Search for the cell housing the specified text and yield its (x, y) center coordinate. 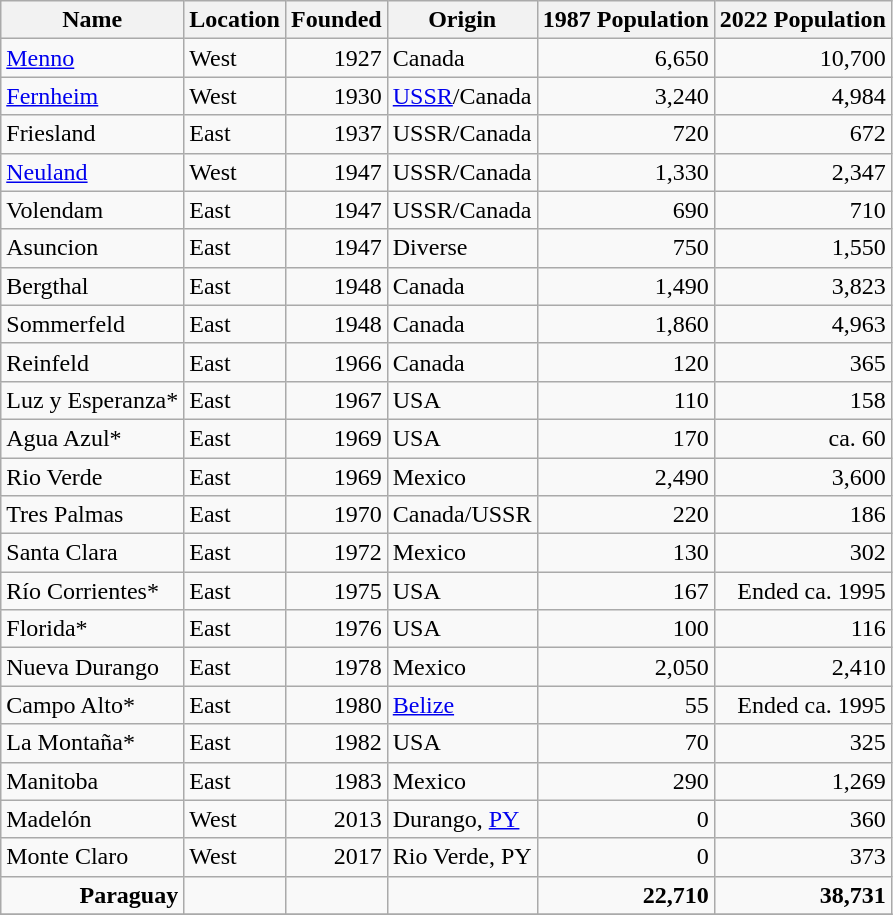
1976 (336, 629)
302 (802, 553)
Santa Clara (92, 553)
1980 (336, 705)
Agua Azul* (92, 438)
690 (626, 210)
Campo Alto* (92, 705)
100 (626, 629)
Rio Verde (92, 477)
720 (626, 134)
750 (626, 248)
Tres Palmas (92, 515)
290 (626, 781)
1982 (336, 743)
1,860 (626, 324)
672 (802, 134)
Volendam (92, 210)
Reinfeld (92, 362)
55 (626, 705)
Canada/USSR (462, 515)
Luz y Esperanza* (92, 400)
Founded (336, 20)
220 (626, 515)
4,963 (802, 324)
110 (626, 400)
Origin (462, 20)
3,240 (626, 96)
Location (235, 20)
Nueva Durango (92, 667)
1927 (336, 58)
1966 (336, 362)
38,731 (802, 895)
1987 Population (626, 20)
116 (802, 629)
Neuland (92, 172)
6,650 (626, 58)
120 (626, 362)
Bergthal (92, 286)
1972 (336, 553)
Friesland (92, 134)
Sommerfeld (92, 324)
Madelón (92, 819)
1930 (336, 96)
3,600 (802, 477)
1967 (336, 400)
Paraguay (92, 895)
2,347 (802, 172)
Fernheim (92, 96)
4,984 (802, 96)
365 (802, 362)
70 (626, 743)
1,330 (626, 172)
325 (802, 743)
Florida* (92, 629)
Durango, PY (462, 819)
2017 (336, 857)
130 (626, 553)
186 (802, 515)
Menno (92, 58)
360 (802, 819)
1937 (336, 134)
710 (802, 210)
10,700 (802, 58)
2,050 (626, 667)
2,490 (626, 477)
1,550 (802, 248)
1,269 (802, 781)
Belize (462, 705)
Name (92, 20)
Asuncion (92, 248)
Manitoba (92, 781)
Río Corrientes* (92, 591)
La Montaña* (92, 743)
ca. 60 (802, 438)
Rio Verde, PY (462, 857)
167 (626, 591)
158 (802, 400)
1983 (336, 781)
373 (802, 857)
Monte Claro (92, 857)
170 (626, 438)
1,490 (626, 286)
1970 (336, 515)
1978 (336, 667)
2022 Population (802, 20)
2,410 (802, 667)
22,710 (626, 895)
Diverse (462, 248)
2013 (336, 819)
3,823 (802, 286)
1975 (336, 591)
